Provide the (X, Y) coordinate of the cell's center where the given text is located.  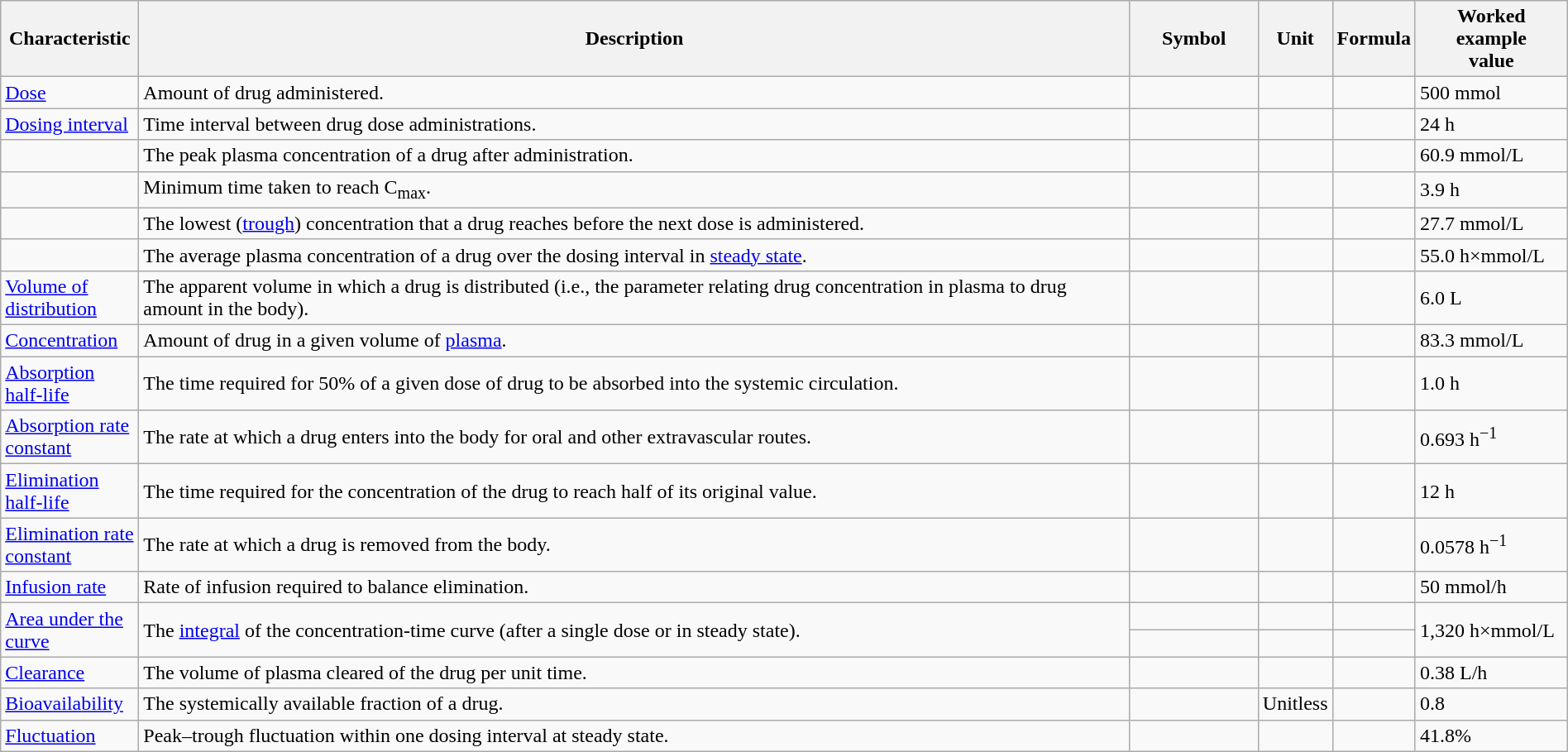
24 h (1491, 124)
Absorption rate constant (69, 437)
6.0 L (1491, 298)
Area under the curve (69, 630)
Minimum time taken to reach Cmax. (634, 189)
0.38 L/h (1491, 673)
The systemically available fraction of a drug. (634, 704)
0.0578 h−1 (1491, 544)
Amount of drug administered. (634, 93)
Absorption half-life (69, 384)
Concentration (69, 341)
Infusion rate (69, 587)
Formula (1374, 39)
83.3 mmol/L (1491, 341)
Time interval between drug dose administrations. (634, 124)
27.7 mmol/L (1491, 223)
Description (634, 39)
Peak–trough fluctuation within one dosing interval at steady state. (634, 735)
Dose (69, 93)
1.0 h (1491, 384)
0.693 h−1 (1491, 437)
Symbol (1194, 39)
Clearance (69, 673)
Unit (1295, 39)
The volume of plasma cleared of the drug per unit time. (634, 673)
The time required for the concentration of the drug to reach half of its original value. (634, 491)
50 mmol/h (1491, 587)
Rate of infusion required to balance elimination. (634, 587)
Amount of drug in a given volume of plasma. (634, 341)
500 mmol (1491, 93)
Bioavailability (69, 704)
1,320 h×mmol/L (1491, 630)
12 h (1491, 491)
Unitless (1295, 704)
Elimination rate constant (69, 544)
Worked examplevalue (1491, 39)
The average plasma concentration of a drug over the dosing interval in steady state. (634, 255)
The time required for 50% of a given dose of drug to be absorbed into the systemic circulation. (634, 384)
60.9 mmol/L (1491, 156)
Dosing interval (69, 124)
41.8% (1491, 735)
Characteristic (69, 39)
Elimination half-life (69, 491)
The apparent volume in which a drug is distributed (i.e., the parameter relating drug concentration in plasma to drug amount in the body). (634, 298)
0.8 (1491, 704)
3.9 h (1491, 189)
Fluctuation (69, 735)
The peak plasma concentration of a drug after administration. (634, 156)
The integral of the concentration-time curve (after a single dose or in steady state). (634, 630)
The rate at which a drug is removed from the body. (634, 544)
The rate at which a drug enters into the body for oral and other extravascular routes. (634, 437)
Volume of distribution (69, 298)
The lowest (trough) concentration that a drug reaches before the next dose is administered. (634, 223)
55.0 h×mmol/L (1491, 255)
